Pinpoint the cell where the given text exists, returning its (X, Y) midpoint coordinate. 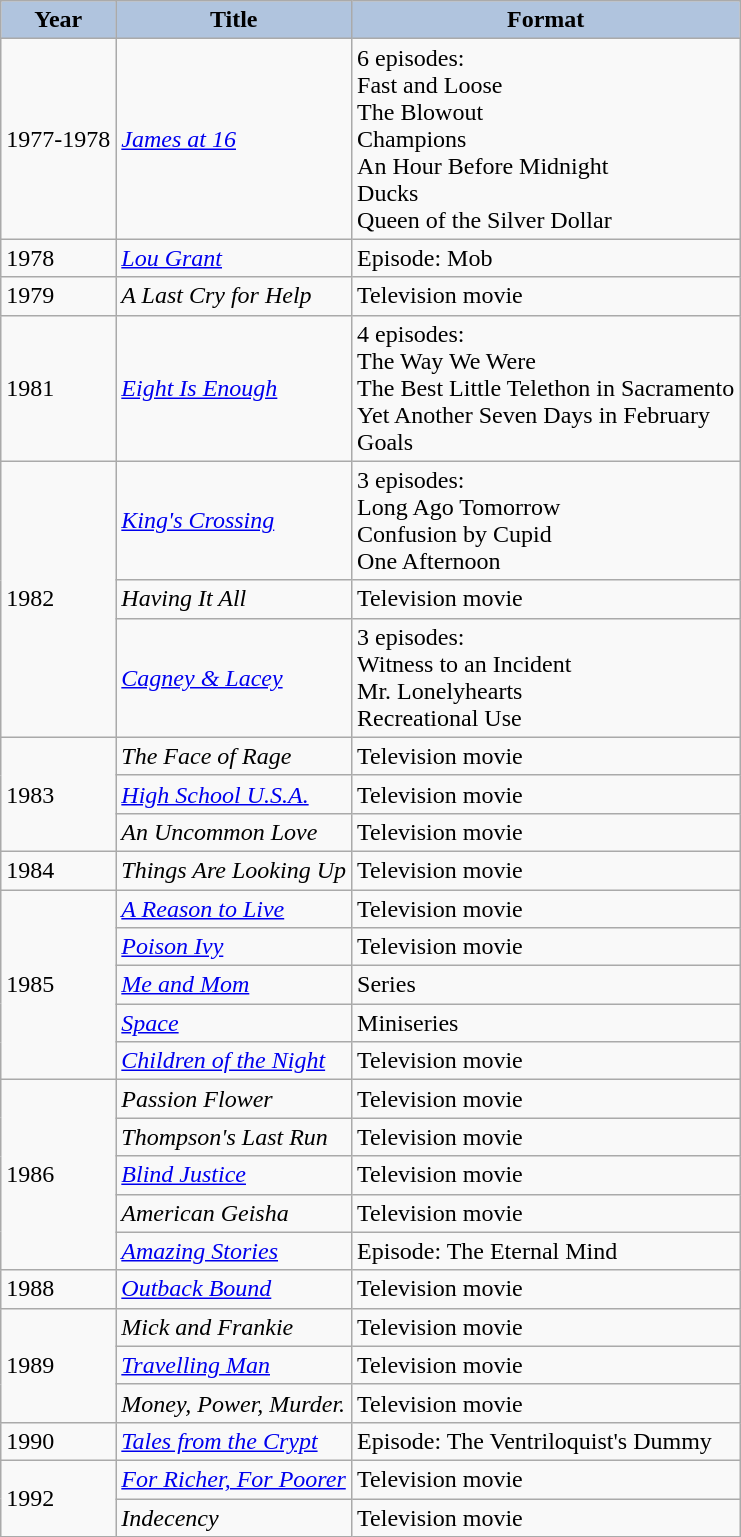
1982 (58, 599)
1985 (58, 985)
Thompson's Last Run (234, 1137)
American Geisha (234, 1213)
Year (58, 20)
A Reason to Live (234, 909)
1986 (58, 1175)
1990 (58, 1441)
High School U.S.A. (234, 794)
3 episodes:Witness to an IncidentMr. LonelyheartsRecreational Use (546, 678)
For Richer, For Poorer (234, 1479)
1979 (58, 296)
1978 (58, 258)
Eight Is Enough (234, 388)
Mick and Frankie (234, 1327)
Episode: Mob (546, 258)
Passion Flower (234, 1099)
Miniseries (546, 1023)
Travelling Man (234, 1365)
4 episodes:The Way We WereThe Best Little Telethon in SacramentoYet Another Seven Days in FebruaryGoals (546, 388)
Money, Power, Murder. (234, 1403)
Me and Mom (234, 985)
6 episodes:Fast and LooseThe BlowoutChampionsAn Hour Before MidnightDucksQueen of the Silver Dollar (546, 139)
Format (546, 20)
Things Are Looking Up (234, 870)
1977-1978 (58, 139)
Indecency (234, 1517)
3 episodes:Long Ago TomorrowConfusion by CupidOne Afternoon (546, 520)
1984 (58, 870)
1989 (58, 1365)
Lou Grant (234, 258)
Episode: The Ventriloquist's Dummy (546, 1441)
Tales from the Crypt (234, 1441)
Title (234, 20)
King's Crossing (234, 520)
Outback Bound (234, 1289)
James at 16 (234, 139)
1988 (58, 1289)
Episode: The Eternal Mind (546, 1251)
Having It All (234, 599)
Cagney & Lacey (234, 678)
Blind Justice (234, 1175)
The Face of Rage (234, 756)
1983 (58, 794)
An Uncommon Love (234, 832)
A Last Cry for Help (234, 296)
1981 (58, 388)
1992 (58, 1498)
Poison Ivy (234, 947)
Children of the Night (234, 1061)
Series (546, 985)
Amazing Stories (234, 1251)
Space (234, 1023)
